Pinpoint the cell where the given text exists, returning its (x, y) midpoint coordinate. 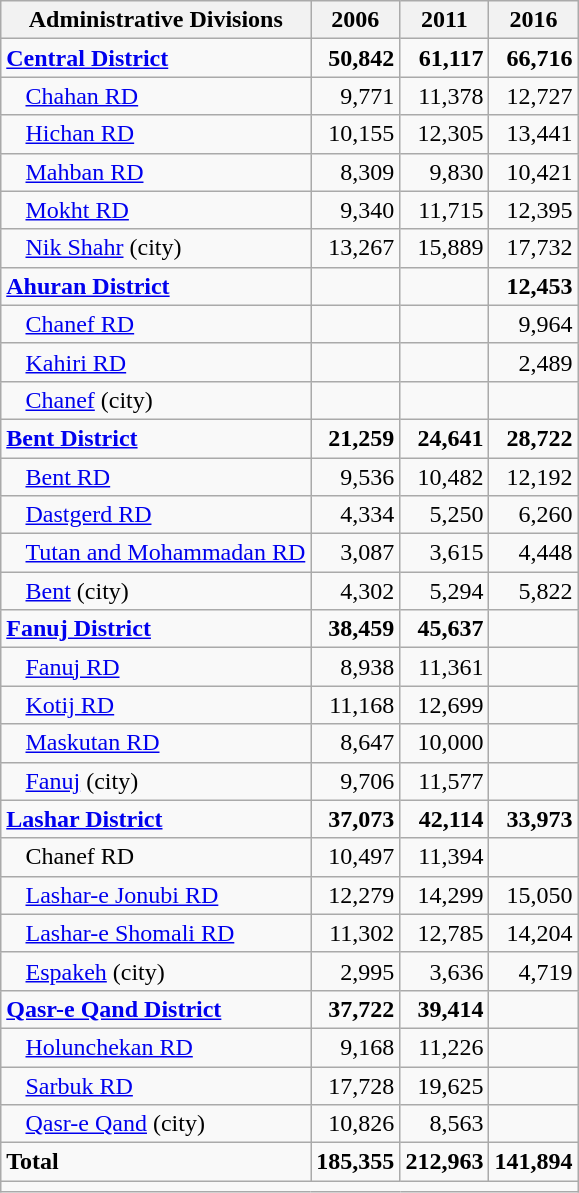
12,699 (444, 705)
8,938 (356, 667)
Kotij RD (156, 705)
2006 (356, 20)
Bent (city) (156, 591)
4,302 (356, 591)
Mokht RD (156, 210)
Tutan and Mohammadan RD (156, 553)
15,050 (534, 895)
3,636 (444, 971)
Bent RD (156, 477)
39,414 (444, 1009)
9,964 (534, 324)
17,732 (534, 248)
38,459 (356, 629)
12,192 (534, 477)
Qasr-e Qand District (156, 1009)
Chahan RD (156, 96)
14,204 (534, 933)
37,722 (356, 1009)
10,155 (356, 134)
10,482 (444, 477)
3,087 (356, 553)
9,168 (356, 1047)
Fanuj RD (156, 667)
2011 (444, 20)
9,706 (356, 781)
Lashar-e Shomali RD (156, 933)
Espakeh (city) (156, 971)
11,715 (444, 210)
Sarbuk RD (156, 1085)
9,830 (444, 172)
12,785 (444, 933)
Central District (156, 58)
Bent District (156, 438)
19,625 (444, 1085)
37,073 (356, 819)
10,826 (356, 1124)
10,000 (444, 743)
9,340 (356, 210)
17,728 (356, 1085)
Ahuran District (156, 286)
12,453 (534, 286)
11,302 (356, 933)
5,250 (444, 515)
5,822 (534, 591)
11,378 (444, 96)
45,637 (444, 629)
Total (156, 1162)
Maskutan RD (156, 743)
Nik Shahr (city) (156, 248)
Lashar-e Jonubi RD (156, 895)
28,722 (534, 438)
24,641 (444, 438)
3,615 (444, 553)
11,361 (444, 667)
Lashar District (156, 819)
Administrative Divisions (156, 20)
13,267 (356, 248)
212,963 (444, 1162)
11,168 (356, 705)
33,973 (534, 819)
50,842 (356, 58)
9,771 (356, 96)
Holunchekan RD (156, 1047)
21,259 (356, 438)
Hichan RD (156, 134)
Fanuj (city) (156, 781)
Mahban RD (156, 172)
185,355 (356, 1162)
15,889 (444, 248)
11,394 (444, 857)
Dastgerd RD (156, 515)
2,995 (356, 971)
5,294 (444, 591)
10,421 (534, 172)
11,577 (444, 781)
Qasr-e Qand (city) (156, 1124)
9,536 (356, 477)
10,497 (356, 857)
4,719 (534, 971)
4,448 (534, 553)
4,334 (356, 515)
8,647 (356, 743)
Fanuj District (156, 629)
Chanef (city) (156, 400)
2,489 (534, 362)
2016 (534, 20)
6,260 (534, 515)
8,309 (356, 172)
8,563 (444, 1124)
13,441 (534, 134)
66,716 (534, 58)
Kahiri RD (156, 362)
141,894 (534, 1162)
14,299 (444, 895)
12,279 (356, 895)
61,117 (444, 58)
12,395 (534, 210)
42,114 (444, 819)
11,226 (444, 1047)
12,727 (534, 96)
12,305 (444, 134)
